Return (x, y) of the center of cell containing provided text 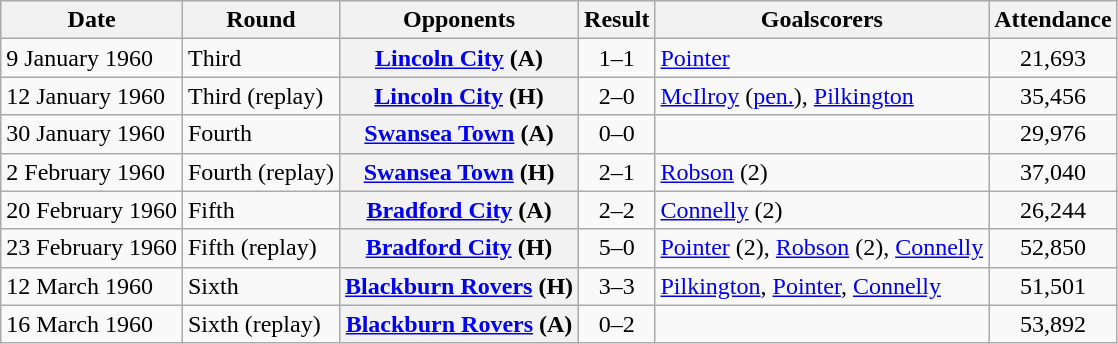
Bradford City (H) (458, 248)
Fourth (260, 134)
Pilkington, Pointer, Connelly (822, 286)
Sixth (260, 286)
Fifth (replay) (260, 248)
Sixth (replay) (260, 324)
16 March 1960 (92, 324)
Third (replay) (260, 96)
30 January 1960 (92, 134)
0–2 (617, 324)
Robson (2) (822, 172)
Pointer (822, 58)
29,976 (1053, 134)
Swansea Town (A) (458, 134)
Attendance (1053, 20)
Round (260, 20)
Opponents (458, 20)
12 March 1960 (92, 286)
Lincoln City (A) (458, 58)
McIlroy (pen.), Pilkington (822, 96)
Bradford City (A) (458, 210)
2–0 (617, 96)
21,693 (1053, 58)
Goalscorers (822, 20)
3–3 (617, 286)
51,501 (1053, 286)
37,040 (1053, 172)
Date (92, 20)
35,456 (1053, 96)
53,892 (1053, 324)
9 January 1960 (92, 58)
5–0 (617, 248)
2–2 (617, 210)
Third (260, 58)
Fifth (260, 210)
Result (617, 20)
Fourth (replay) (260, 172)
Pointer (2), Robson (2), Connelly (822, 248)
Blackburn Rovers (H) (458, 286)
Blackburn Rovers (A) (458, 324)
20 February 1960 (92, 210)
Swansea Town (H) (458, 172)
2–1 (617, 172)
26,244 (1053, 210)
0–0 (617, 134)
12 January 1960 (92, 96)
Lincoln City (H) (458, 96)
52,850 (1053, 248)
Connelly (2) (822, 210)
2 February 1960 (92, 172)
23 February 1960 (92, 248)
1–1 (617, 58)
